Extract the [x, y] coordinate from the center of the cell holding the provided text.  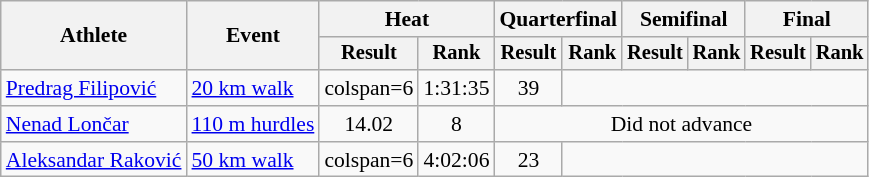
20 km walk [254, 88]
1:31:35 [456, 88]
110 m hurdles [254, 124]
Event [254, 36]
Did not advance [682, 124]
Semifinal [684, 19]
Heat [406, 19]
Athlete [94, 36]
Nenad Lončar [94, 124]
14.02 [368, 124]
Final [806, 19]
Quarterfinal [559, 19]
colspan=6 [368, 88]
Predrag Filipović [94, 88]
8 [456, 124]
39 [529, 88]
